Search for the cell housing the specified text and yield its [X, Y] center coordinate. 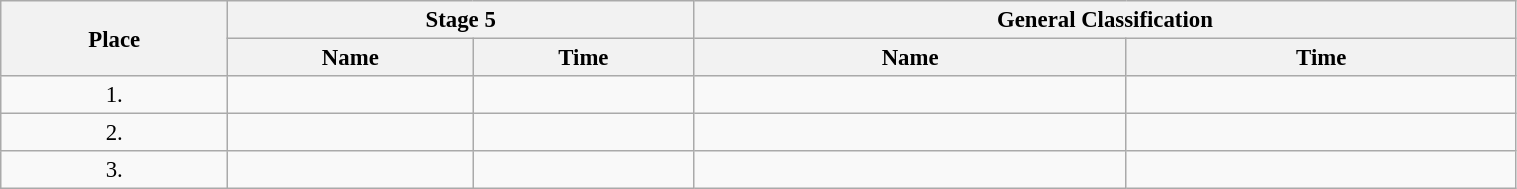
2. [114, 133]
Stage 5 [461, 20]
3. [114, 170]
General Classification [1105, 20]
1. [114, 95]
Place [114, 38]
